Pinpoint the cell where the given text exists, returning its (X, Y) midpoint coordinate. 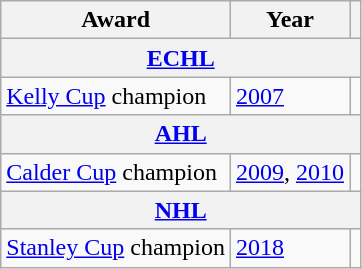
Award (116, 20)
ECHL (181, 58)
2009, 2010 (290, 172)
2018 (290, 248)
Year (290, 20)
Kelly Cup champion (116, 96)
NHL (181, 210)
Stanley Cup champion (116, 248)
2007 (290, 96)
Calder Cup champion (116, 172)
AHL (181, 134)
